For the text-containing cell, return its midpoint in (x, y) coordinate format. 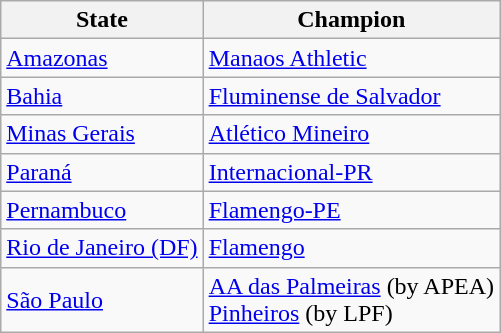
Paraná (102, 172)
Amazonas (102, 58)
Atlético Mineiro (351, 134)
Minas Gerais (102, 134)
Fluminense de Salvador (351, 96)
Flamengo-PE (351, 210)
Internacional-PR (351, 172)
Bahia (102, 96)
Rio de Janeiro (DF) (102, 248)
Flamengo (351, 248)
Pernambuco (102, 210)
Manaos Athletic (351, 58)
Champion (351, 20)
AA das Palmeiras (by APEA)Pinheiros (by LPF) (351, 300)
São Paulo (102, 300)
State (102, 20)
